Extract the [X, Y] coordinate from the center of the cell holding the provided text.  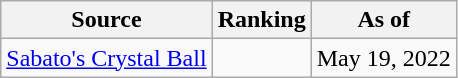
As of [384, 20]
May 19, 2022 [384, 58]
Source [106, 20]
Ranking [262, 20]
Sabato's Crystal Ball [106, 58]
